Find where the given text appears and provide that cell's center as [x, y] coordinate. 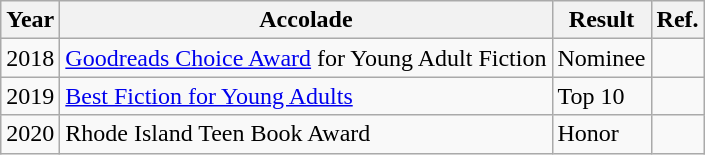
2019 [30, 96]
Year [30, 20]
Rhode Island Teen Book Award [306, 134]
2018 [30, 58]
Goodreads Choice Award for Young Adult Fiction [306, 58]
Top 10 [602, 96]
Nominee [602, 58]
Best Fiction for Young Adults [306, 96]
Accolade [306, 20]
Ref. [678, 20]
2020 [30, 134]
Result [602, 20]
Honor [602, 134]
